Identify which cell holds the provided text, then report its (x, y) central coordinate. 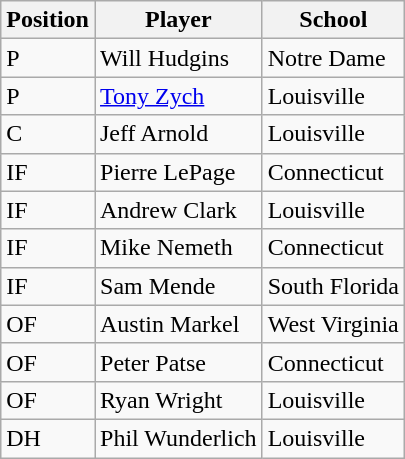
Pierre LePage (178, 172)
Austin Markel (178, 324)
Peter Patse (178, 362)
Will Hudgins (178, 58)
C (48, 134)
Phil Wunderlich (178, 438)
Player (178, 20)
Position (48, 20)
Jeff Arnold (178, 134)
Mike Nemeth (178, 248)
West Virginia (333, 324)
Notre Dame (333, 58)
Ryan Wright (178, 400)
DH (48, 438)
South Florida (333, 286)
School (333, 20)
Tony Zych (178, 96)
Sam Mende (178, 286)
Andrew Clark (178, 210)
